Provide the (x, y) coordinate of the cell's center where the given text is located.  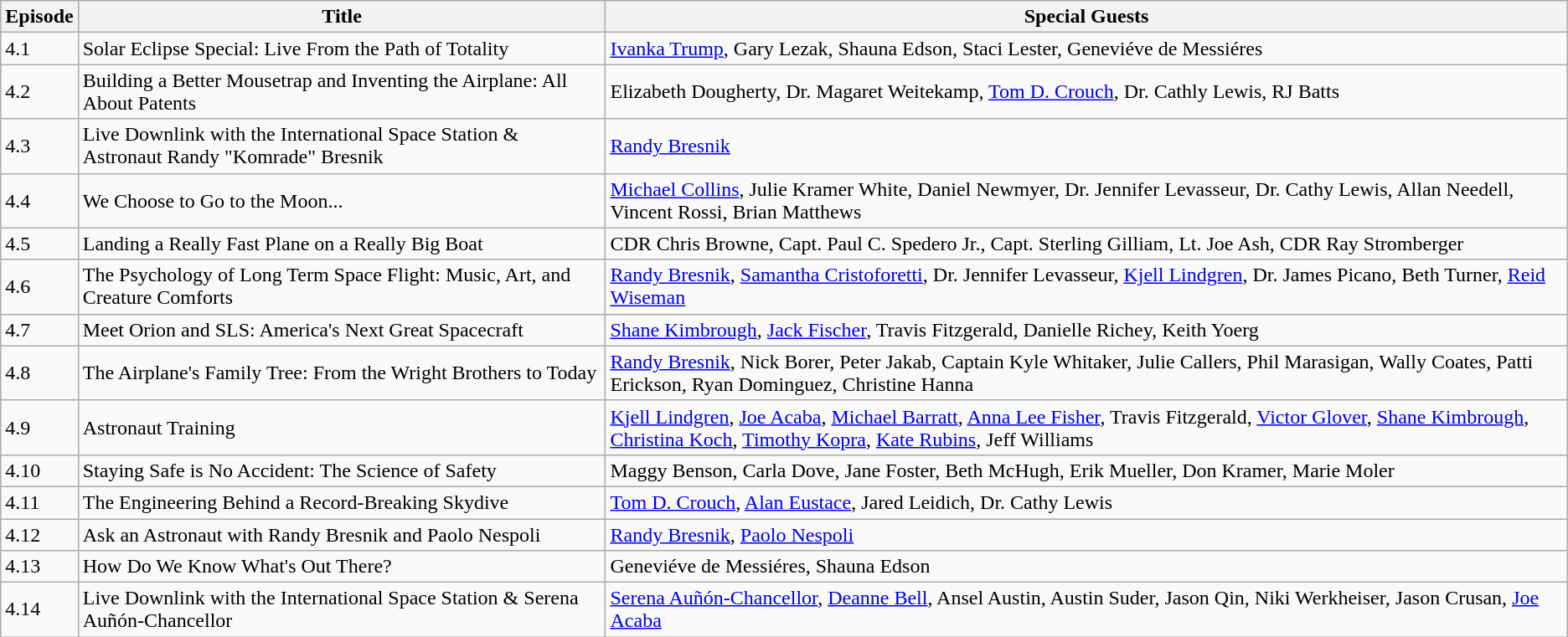
Staying Safe is No Accident: The Science of Safety (342, 470)
The Psychology of Long Term Space Flight: Music, Art, and Creature Comforts (342, 286)
Meet Orion and SLS: America's Next Great Spacecraft (342, 330)
Title (342, 17)
4.13 (39, 567)
Ask an Astronaut with Randy Bresnik and Paolo Nespoli (342, 535)
Live Downlink with the International Space Station & Astronaut Randy "Komrade" Bresnik (342, 146)
The Engineering Behind a Record-Breaking Skydive (342, 502)
The Airplane's Family Tree: From the Wright Brothers to Today (342, 373)
Episode (39, 17)
Live Downlink with the International Space Station & Serena Auñón-Chancellor (342, 609)
Michael Collins, Julie Kramer White, Daniel Newmyer, Dr. Jennifer Levasseur, Dr. Cathy Lewis, Allan Needell, Vincent Rossi, Brian Matthews (1086, 201)
Astronaut Training (342, 427)
4.6 (39, 286)
4.9 (39, 427)
4.5 (39, 244)
4.8 (39, 373)
Randy Bresnik, Samantha Cristoforetti, Dr. Jennifer Levasseur, Kjell Lindgren, Dr. James Picano, Beth Turner, Reid Wiseman (1086, 286)
4.4 (39, 201)
Ivanka Trump, Gary Lezak, Shauna Edson, Staci Lester, Geneviéve de Messiéres (1086, 49)
4.1 (39, 49)
We Choose to Go to the Moon... (342, 201)
4.14 (39, 609)
Solar Eclipse Special: Live From the Path of Totality (342, 49)
Shane Kimbrough, Jack Fischer, Travis Fitzgerald, Danielle Richey, Keith Yoerg (1086, 330)
Tom D. Crouch, Alan Eustace, Jared Leidich, Dr. Cathy Lewis (1086, 502)
CDR Chris Browne, Capt. Paul C. Spedero Jr., Capt. Sterling Gilliam, Lt. Joe Ash, CDR Ray Stromberger (1086, 244)
4.3 (39, 146)
Geneviéve de Messiéres, Shauna Edson (1086, 567)
Randy Bresnik (1086, 146)
4.11 (39, 502)
How Do We Know What's Out There? (342, 567)
Special Guests (1086, 17)
4.12 (39, 535)
Serena Auñón-Chancellor, Deanne Bell, Ansel Austin, Austin Suder, Jason Qin, Niki Werkheiser, Jason Crusan, Joe Acaba (1086, 609)
Landing a Really Fast Plane on a Really Big Boat (342, 244)
Elizabeth Dougherty, Dr. Magaret Weitekamp, Tom D. Crouch, Dr. Cathly Lewis, RJ Batts (1086, 92)
Maggy Benson, Carla Dove, Jane Foster, Beth McHugh, Erik Mueller, Don Kramer, Marie Moler (1086, 470)
4.2 (39, 92)
Randy Bresnik, Paolo Nespoli (1086, 535)
Building a Better Mousetrap and Inventing the Airplane: All About Patents (342, 92)
4.7 (39, 330)
4.10 (39, 470)
